Output the [x, y] coordinate of the center of the cell containing the given text.  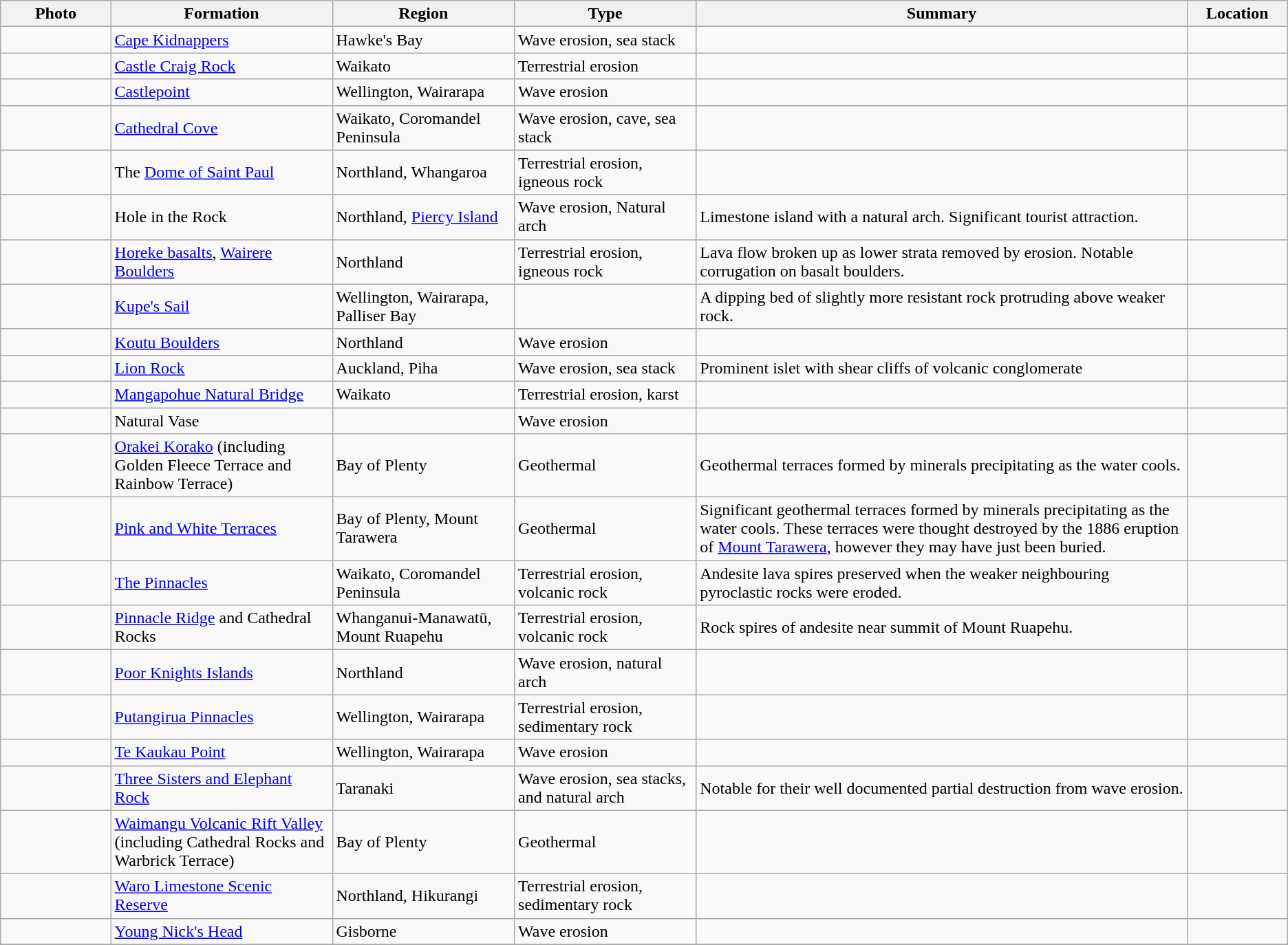
Geothermal terraces formed by minerals precipitating as the water cools. [942, 466]
Auckland, Piha [424, 368]
Lion Rock [222, 368]
Wave erosion, sea stacks, and natural arch [605, 788]
Notable for their well documented partial destruction from wave erosion. [942, 788]
Hawke's Bay [424, 40]
The Pinnacles [222, 583]
Pinnacle Ridge and Cathedral Rocks [222, 627]
Kupe's Sail [222, 307]
Waimangu Volcanic Rift Valley (including Cathedral Rocks and Warbrick Terrace) [222, 842]
The Dome of Saint Paul [222, 172]
Hole in the Rock [222, 217]
Koutu Boulders [222, 342]
Young Nick's Head [222, 931]
Northland, Piercy Island [424, 217]
Photo [56, 14]
Bay of Plenty, Mount Tarawera [424, 529]
Wellington, Wairarapa, Palliser Bay [424, 307]
Andesite lava spires preserved when the weaker neighbouring pyroclastic rocks were eroded. [942, 583]
Natural Vase [222, 420]
Cape Kidnappers [222, 40]
Wave erosion, natural arch [605, 673]
Whanganui-Manawatū, Mount Ruapehu [424, 627]
Summary [942, 14]
Northland, Hikurangi [424, 895]
Orakei Korako (including Golden Fleece Terrace and Rainbow Terrace) [222, 466]
Cathedral Cove [222, 128]
Formation [222, 14]
Region [424, 14]
Terrestrial erosion [605, 66]
Castlepoint [222, 92]
Limestone island with a natural arch. Significant tourist attraction. [942, 217]
Castle Craig Rock [222, 66]
Terrestrial erosion, karst [605, 394]
Waro Limestone Scenic Reserve [222, 895]
Three Sisters and Elephant Rock [222, 788]
Gisborne [424, 931]
A dipping bed of slightly more resistant rock protruding above weaker rock. [942, 307]
Horeke basalts, Wairere Boulders [222, 261]
Putangirua Pinnacles [222, 717]
Wave erosion, Natural arch [605, 217]
Lava flow broken up as lower strata removed by erosion. Notable corrugation on basalt boulders. [942, 261]
Poor Knights Islands [222, 673]
Wave erosion, cave, sea stack [605, 128]
Prominent islet with shear cliffs of volcanic conglomerate [942, 368]
Taranaki [424, 788]
Northland, Whangaroa [424, 172]
Type [605, 14]
Rock spires of andesite near summit of Mount Ruapehu. [942, 627]
Pink and White Terraces [222, 529]
Te Kaukau Point [222, 752]
Mangapohue Natural Bridge [222, 394]
Location [1237, 14]
